Output the [X, Y] coordinate of the center of the cell containing the given text.  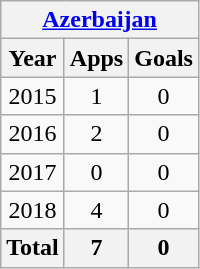
Azerbaijan [100, 20]
2015 [33, 96]
Goals [164, 58]
4 [96, 210]
Year [33, 58]
2 [96, 134]
Total [33, 248]
Apps [96, 58]
2017 [33, 172]
2016 [33, 134]
7 [96, 248]
2018 [33, 210]
1 [96, 96]
